Search for the cell housing the specified text and yield its (x, y) center coordinate. 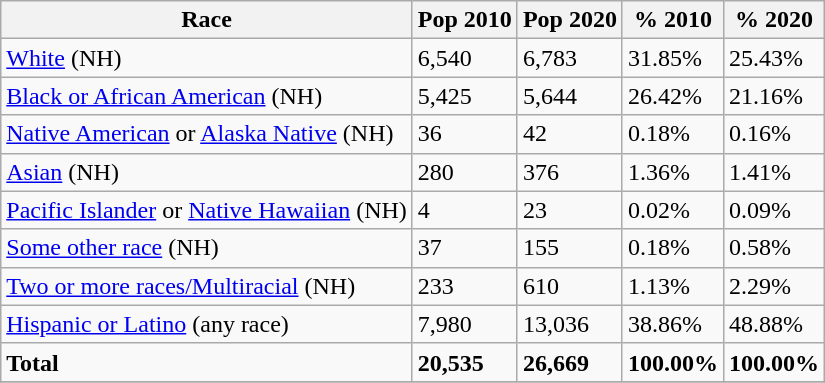
Pacific Islander or Native Hawaiian (NH) (207, 210)
0.16% (774, 134)
13,036 (570, 324)
0.58% (774, 248)
20,535 (464, 362)
6,783 (570, 58)
610 (570, 286)
155 (570, 248)
1.13% (672, 286)
42 (570, 134)
Asian (NH) (207, 172)
2.29% (774, 286)
1.36% (672, 172)
21.16% (774, 96)
Two or more races/Multiracial (NH) (207, 286)
280 (464, 172)
7,980 (464, 324)
31.85% (672, 58)
25.43% (774, 58)
5,644 (570, 96)
5,425 (464, 96)
Native American or Alaska Native (NH) (207, 134)
Pop 2020 (570, 20)
26,669 (570, 362)
1.41% (774, 172)
Hispanic or Latino (any race) (207, 324)
Race (207, 20)
6,540 (464, 58)
37 (464, 248)
0.02% (672, 210)
Some other race (NH) (207, 248)
% 2020 (774, 20)
% 2010 (672, 20)
36 (464, 134)
48.88% (774, 324)
Pop 2010 (464, 20)
233 (464, 286)
Black or African American (NH) (207, 96)
23 (570, 210)
4 (464, 210)
0.09% (774, 210)
38.86% (672, 324)
376 (570, 172)
Total (207, 362)
White (NH) (207, 58)
26.42% (672, 96)
